Scan for the cell matching the given text and deliver its [x, y] coordinate at center. 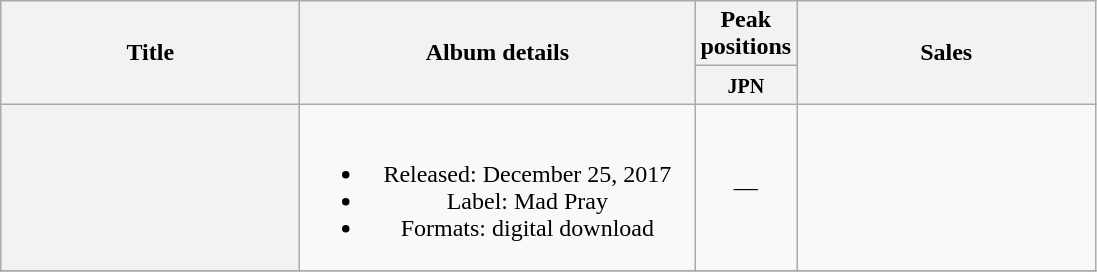
Album details [498, 52]
JPN [746, 85]
Released: December 25, 2017Label: Mad PrayFormats: digital download [498, 188]
Sales [946, 52]
Title [150, 52]
— [746, 188]
Peak positions [746, 34]
